Output the [x, y] coordinate of the center of the cell containing the given text.  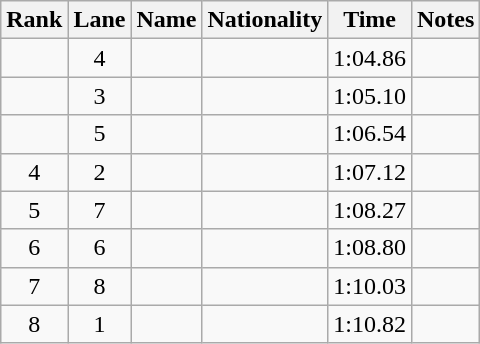
1:10.03 [370, 286]
Lane [100, 20]
Time [370, 20]
1:10.82 [370, 324]
3 [100, 96]
1:08.80 [370, 248]
1 [100, 324]
Rank [34, 20]
Notes [445, 20]
1:04.86 [370, 58]
1:05.10 [370, 96]
Nationality [265, 20]
1:08.27 [370, 210]
Name [166, 20]
2 [100, 172]
1:07.12 [370, 172]
1:06.54 [370, 134]
